Output the [x, y] coordinate of the center of the cell containing the given text.  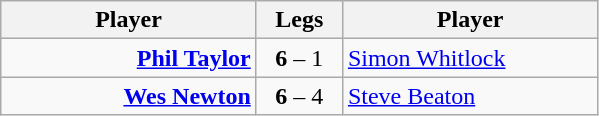
6 – 4 [299, 96]
Phil Taylor [129, 58]
Wes Newton [129, 96]
Simon Whitlock [470, 58]
Steve Beaton [470, 96]
Legs [299, 20]
6 – 1 [299, 58]
